Find where the given text appears and provide that cell's center as (x, y) coordinate. 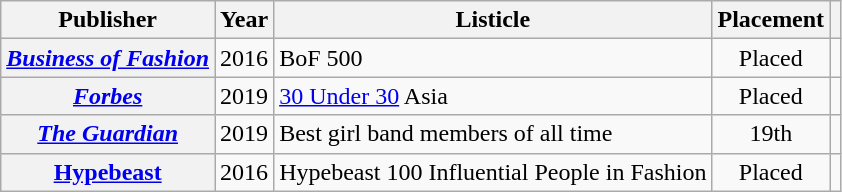
BoF 500 (493, 58)
Best girl band members of all time (493, 134)
30 Under 30 Asia (493, 96)
Forbes (108, 96)
Publisher (108, 20)
19th (771, 134)
Business of Fashion (108, 58)
Hypebeast (108, 172)
Year (244, 20)
Listicle (493, 20)
The Guardian (108, 134)
Placement (771, 20)
Hypebeast 100 Influential People in Fashion (493, 172)
